Extract the (X, Y) coordinate from the center of the cell holding the provided text.  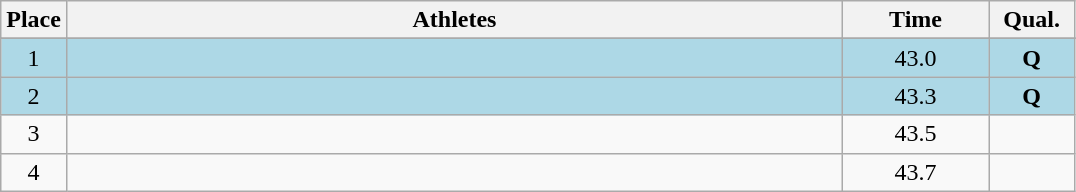
Athletes (454, 20)
43.3 (916, 96)
43.0 (916, 58)
43.7 (916, 172)
Place (34, 20)
43.5 (916, 134)
1 (34, 58)
3 (34, 134)
Time (916, 20)
4 (34, 172)
2 (34, 96)
Qual. (1032, 20)
